From the cell containing the given text, extract its center point as [X, Y] coordinate. 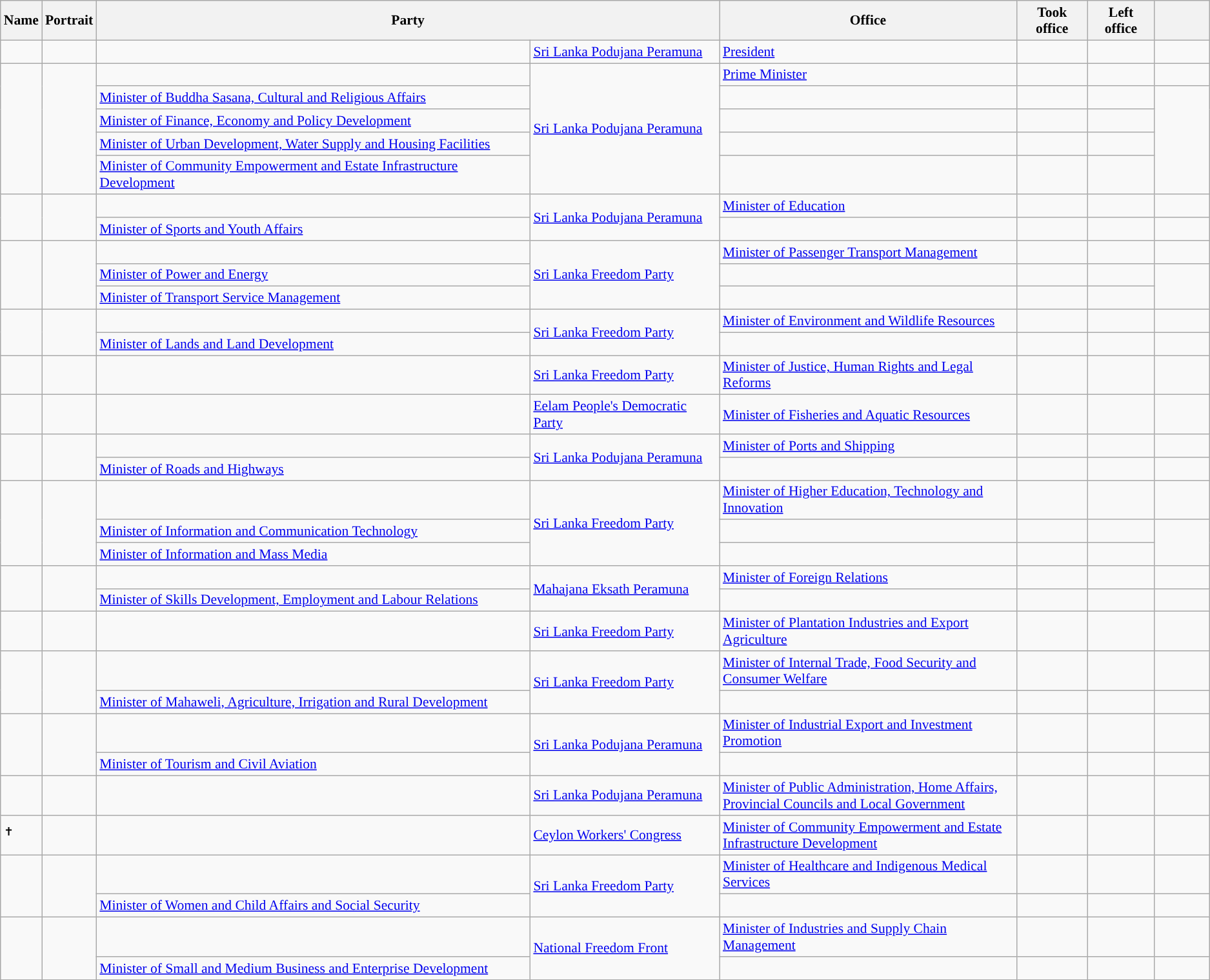
Name [21, 21]
Minister of Higher Education, Technology and Innovation [868, 499]
National Freedom Front [625, 948]
Minister of Mahaweli, Agriculture, Irrigation and Rural Development [313, 702]
Minister of Foreign Relations [868, 577]
Portrait [69, 21]
Minister of Ports and Shipping [868, 446]
Minister of Roads and Highways [313, 469]
Minister of Information and Communication Technology [313, 532]
Minister of Finance, Economy and Policy Development [313, 121]
Minister of Plantation Industries and Export Agriculture [868, 631]
Minister of Women and Child Affairs and Social Security [313, 906]
Minister of Tourism and Civil Aviation [313, 765]
Minister of Public Administration, Home Affairs, Provincial Councils and Local Government [868, 796]
Minister of Justice, Human Rights and Legal Reforms [868, 375]
Ceylon Workers' Congress [625, 835]
Minister of Skills Development, Employment and Labour Relations [313, 600]
Party [408, 21]
Minister of Education [868, 206]
✝ [21, 835]
Mahajana Eksath Peramuna [625, 588]
Minister of Passenger Transport Management [868, 252]
Took office [1052, 21]
Minister of Environment and Wildlife Resources [868, 321]
Minister of Small and Medium Business and Enterprise Development [313, 968]
Minister of Power and Energy [313, 275]
Minister of Buddha Sasana, Cultural and Religious Affairs [313, 98]
Minister of Transport Service Management [313, 298]
Minister of Lands and Land Development [313, 344]
Minister of Information and Mass Media [313, 554]
Minister of Fisheries and Aquatic Resources [868, 414]
Prime Minister [868, 75]
Minister of Industries and Supply Chain Management [868, 937]
Office [868, 21]
Left office [1120, 21]
Eelam People's Democratic Party [625, 414]
Minister of Industrial Export and Investment Promotion [868, 733]
Minister of Urban Development, Water Supply and Housing Facilities [313, 144]
Minister of Sports and Youth Affairs [313, 229]
Minister of Internal Trade, Food Security and Consumer Welfare [868, 671]
Minister of Healthcare and Indigenous Medical Services [868, 875]
President [868, 52]
